Find where the given text appears and provide that cell's center as [x, y] coordinate. 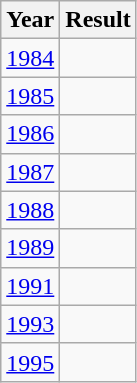
1986 [30, 134]
1985 [30, 96]
1984 [30, 58]
1995 [30, 362]
1988 [30, 210]
1987 [30, 172]
Result [98, 20]
Year [30, 20]
1991 [30, 286]
1989 [30, 248]
1993 [30, 324]
